Locate the cell with the specified text and output its (X, Y) center coordinate. 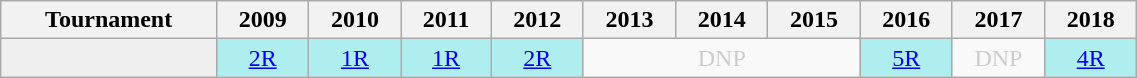
4R (1091, 58)
2016 (906, 20)
Tournament (109, 20)
5R (906, 58)
2011 (446, 20)
2013 (629, 20)
2009 (263, 20)
2012 (537, 20)
2014 (722, 20)
2015 (814, 20)
2017 (998, 20)
2010 (355, 20)
2018 (1091, 20)
